Find where the given text appears and provide that cell's center as (X, Y) coordinate. 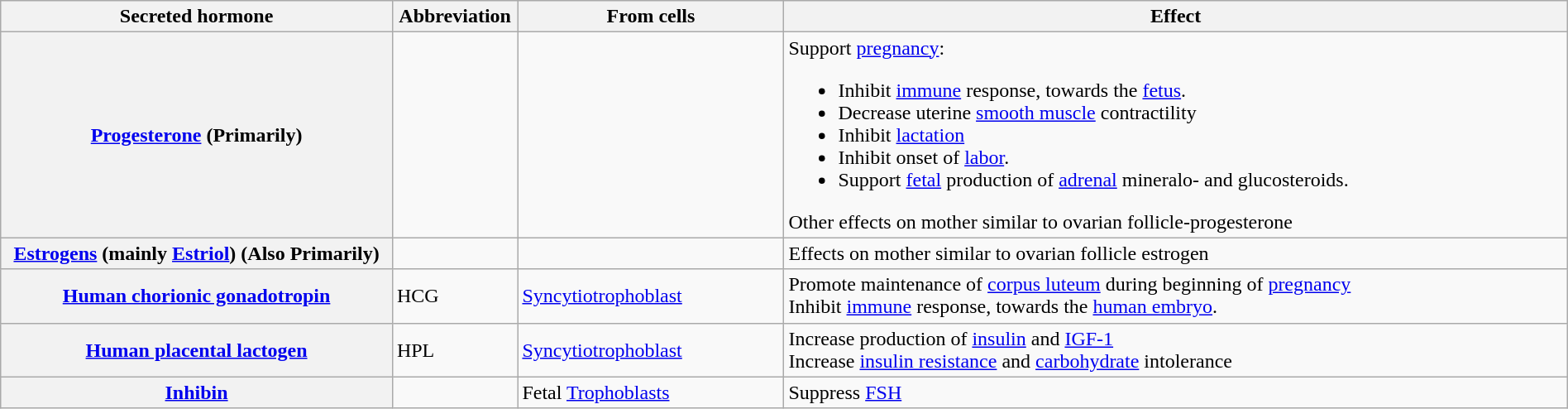
Estrogens (mainly Estriol) (Also Primarily) (197, 253)
HPL (455, 349)
Human chorionic gonadotropin (197, 296)
From cells (651, 17)
Suppress FSH (1176, 392)
Effects on mother similar to ovarian follicle estrogen (1176, 253)
Effect (1176, 17)
Progesterone (Primarily) (197, 135)
Fetal Trophoblasts (651, 392)
Abbreviation (455, 17)
Human placental lactogen (197, 349)
HCG (455, 296)
Inhibin (197, 392)
Promote maintenance of corpus luteum during beginning of pregnancyInhibit immune response, towards the human embryo. (1176, 296)
Increase production of insulin and IGF-1Increase insulin resistance and carbohydrate intolerance (1176, 349)
Secreted hormone (197, 17)
